Provide the [X, Y] coordinate of the cell's center where the given text is located.  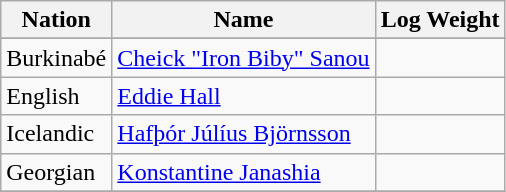
Eddie Hall [244, 96]
Hafþór Júlíus Björnsson [244, 134]
English [56, 96]
Log Weight [440, 20]
Icelandic [56, 134]
Georgian [56, 172]
Nation [56, 20]
Burkinabé [56, 58]
Cheick "Iron Biby" Sanou [244, 58]
Konstantine Janashia [244, 172]
Name [244, 20]
